Detect which cell encompasses the target text, then output its [X, Y] center coordinate. 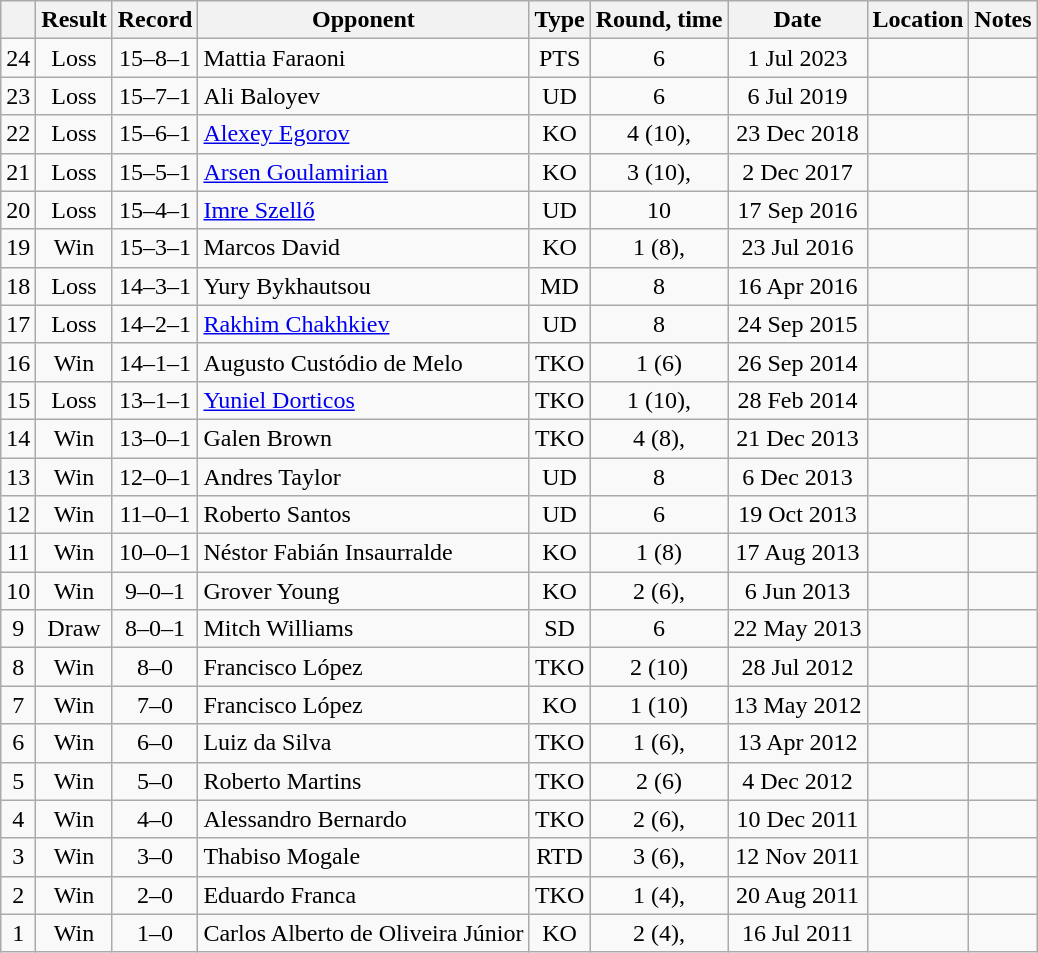
1 [18, 933]
22 [18, 134]
Mattia Faraoni [364, 58]
16 [18, 362]
Round, time [659, 20]
2 (10) [659, 667]
13–0–1 [155, 438]
Luiz da Silva [364, 743]
15–4–1 [155, 210]
14–1–1 [155, 362]
Type [560, 20]
5–0 [155, 781]
12 [18, 515]
Result [74, 20]
20 [18, 210]
12–0–1 [155, 477]
Mitch Williams [364, 629]
3 (6), [659, 857]
11–0–1 [155, 515]
4 (10), [659, 134]
13 Apr 2012 [798, 743]
4 Dec 2012 [798, 781]
26 Sep 2014 [798, 362]
MD [560, 286]
3 [18, 857]
1 (8) [659, 553]
Marcos David [364, 248]
13–1–1 [155, 400]
6–0 [155, 743]
8–0 [155, 667]
17 Aug 2013 [798, 553]
4 (8), [659, 438]
6 Jun 2013 [798, 591]
28 Jul 2012 [798, 667]
22 May 2013 [798, 629]
4 [18, 819]
Record [155, 20]
9 [18, 629]
1 (10) [659, 705]
SD [560, 629]
PTS [560, 58]
28 Feb 2014 [798, 400]
1 Jul 2023 [798, 58]
Ali Baloyev [364, 96]
16 Apr 2016 [798, 286]
RTD [560, 857]
2 [18, 895]
10 Dec 2011 [798, 819]
1–0 [155, 933]
15–8–1 [155, 58]
15–7–1 [155, 96]
2 (4), [659, 933]
17 [18, 324]
Roberto Martins [364, 781]
23 Jul 2016 [798, 248]
2 Dec 2017 [798, 172]
2–0 [155, 895]
Arsen Goulamirian [364, 172]
Néstor Fabián Insaurralde [364, 553]
Alessandro Bernardo [364, 819]
24 Sep 2015 [798, 324]
15–6–1 [155, 134]
6 Jul 2019 [798, 96]
Imre Szellő [364, 210]
20 Aug 2011 [798, 895]
14–2–1 [155, 324]
Location [918, 20]
19 [18, 248]
Carlos Alberto de Oliveira Júnior [364, 933]
19 Oct 2013 [798, 515]
3–0 [155, 857]
17 Sep 2016 [798, 210]
13 May 2012 [798, 705]
Eduardo Franca [364, 895]
3 (10), [659, 172]
2 (6) [659, 781]
1 (6), [659, 743]
15–3–1 [155, 248]
18 [18, 286]
11 [18, 553]
Rakhim Chakhkiev [364, 324]
9–0–1 [155, 591]
Opponent [364, 20]
23 [18, 96]
15 [18, 400]
23 Dec 2018 [798, 134]
1 (10), [659, 400]
Andres Taylor [364, 477]
Alexey Egorov [364, 134]
4–0 [155, 819]
10–0–1 [155, 553]
Galen Brown [364, 438]
Notes [1003, 20]
7–0 [155, 705]
7 [18, 705]
1 (4), [659, 895]
15–5–1 [155, 172]
Yury Bykhautsou [364, 286]
8–0–1 [155, 629]
Yuniel Dorticos [364, 400]
6 Dec 2013 [798, 477]
21 [18, 172]
14 [18, 438]
Date [798, 20]
13 [18, 477]
16 Jul 2011 [798, 933]
21 Dec 2013 [798, 438]
Thabiso Mogale [364, 857]
12 Nov 2011 [798, 857]
Augusto Custódio de Melo [364, 362]
14–3–1 [155, 286]
Draw [74, 629]
5 [18, 781]
1 (6) [659, 362]
Grover Young [364, 591]
1 (8), [659, 248]
24 [18, 58]
Roberto Santos [364, 515]
